Return the [x, y] coordinate for the center point of the cell that contains the specified text.  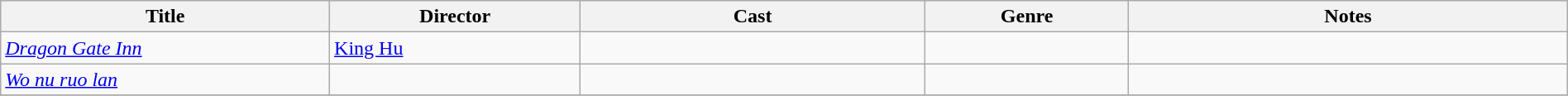
Title [165, 17]
King Hu [455, 48]
Director [455, 17]
Dragon Gate Inn [165, 48]
Wo nu ruo lan [165, 79]
Cast [753, 17]
Notes [1348, 17]
Genre [1026, 17]
